Identify which cell holds the provided text, then report its (x, y) central coordinate. 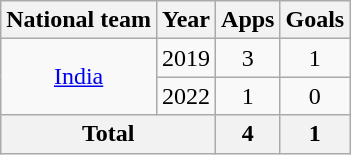
Year (186, 20)
2022 (186, 96)
4 (248, 134)
Apps (248, 20)
Total (108, 134)
2019 (186, 58)
0 (315, 96)
National team (79, 20)
Goals (315, 20)
India (79, 77)
3 (248, 58)
